Capture the cell that displays the provided text and extract its [X, Y] central coordinate. 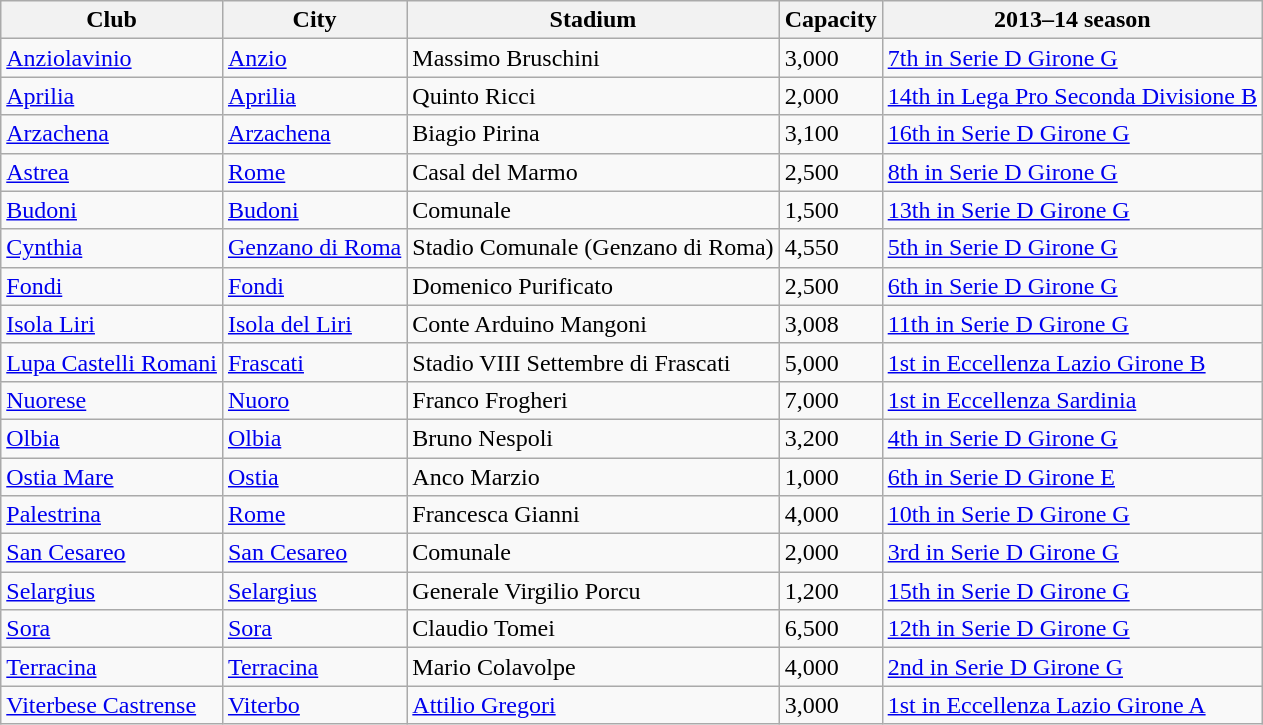
1st in Eccellenza Lazio Girone A [1072, 705]
6th in Serie D Girone E [1072, 477]
3rd in Serie D Girone G [1072, 553]
3,100 [830, 134]
Domenico Purificato [593, 286]
Casal del Marmo [593, 172]
14th in Lega Pro Seconda Divisione B [1072, 96]
Massimo Bruschini [593, 58]
Genzano di Roma [314, 248]
1st in Eccellenza Lazio Girone B [1072, 362]
Stadio VIII Settembre di Frascati [593, 362]
10th in Serie D Girone G [1072, 515]
Biagio Pirina [593, 134]
6th in Serie D Girone G [1072, 286]
Stadium [593, 20]
5,000 [830, 362]
Stadio Comunale (Genzano di Roma) [593, 248]
Quinto Ricci [593, 96]
Bruno Nespoli [593, 438]
12th in Serie D Girone G [1072, 629]
Francesca Gianni [593, 515]
Generale Virgilio Porcu [593, 591]
Capacity [830, 20]
11th in Serie D Girone G [1072, 324]
2nd in Serie D Girone G [1072, 667]
City [314, 20]
Frascati [314, 362]
Nuorese [112, 400]
16th in Serie D Girone G [1072, 134]
Nuoro [314, 400]
Mario Colavolpe [593, 667]
Viterbo [314, 705]
Isola del Liri [314, 324]
1,500 [830, 210]
Isola Liri [112, 324]
5th in Serie D Girone G [1072, 248]
4,550 [830, 248]
Lupa Castelli Romani [112, 362]
Anziolavinio [112, 58]
6,500 [830, 629]
Palestrina [112, 515]
Anco Marzio [593, 477]
1,000 [830, 477]
3,200 [830, 438]
3,008 [830, 324]
7th in Serie D Girone G [1072, 58]
15th in Serie D Girone G [1072, 591]
8th in Serie D Girone G [1072, 172]
7,000 [830, 400]
Attilio Gregori [593, 705]
Viterbese Castrense [112, 705]
13th in Serie D Girone G [1072, 210]
4th in Serie D Girone G [1072, 438]
Conte Arduino Mangoni [593, 324]
Claudio Tomei [593, 629]
Anzio [314, 58]
2013–14 season [1072, 20]
Astrea [112, 172]
Franco Frogheri [593, 400]
1st in Eccellenza Sardinia [1072, 400]
Cynthia [112, 248]
Club [112, 20]
Ostia Mare [112, 477]
Ostia [314, 477]
1,200 [830, 591]
